Detect which cell encompasses the target text, then output its (X, Y) center coordinate. 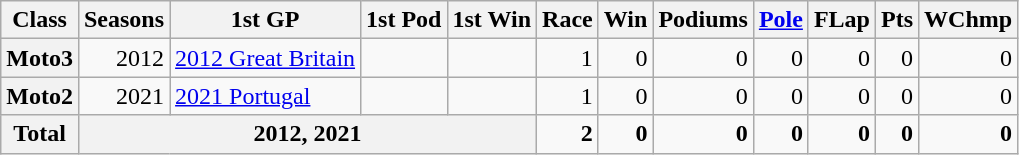
2 (568, 134)
Moto2 (40, 96)
Total (40, 134)
Seasons (124, 20)
1st Pod (404, 20)
Win (626, 20)
2012 Great Britain (266, 58)
Race (568, 20)
1st GP (266, 20)
2012 (124, 58)
Pole (780, 20)
WChmp (968, 20)
FLap (842, 20)
1st Win (492, 20)
2021 (124, 96)
2021 Portugal (266, 96)
Class (40, 20)
Moto3 (40, 58)
Pts (896, 20)
Podiums (703, 20)
2012, 2021 (307, 134)
